Detect which cell encompasses the target text, then output its [X, Y] center coordinate. 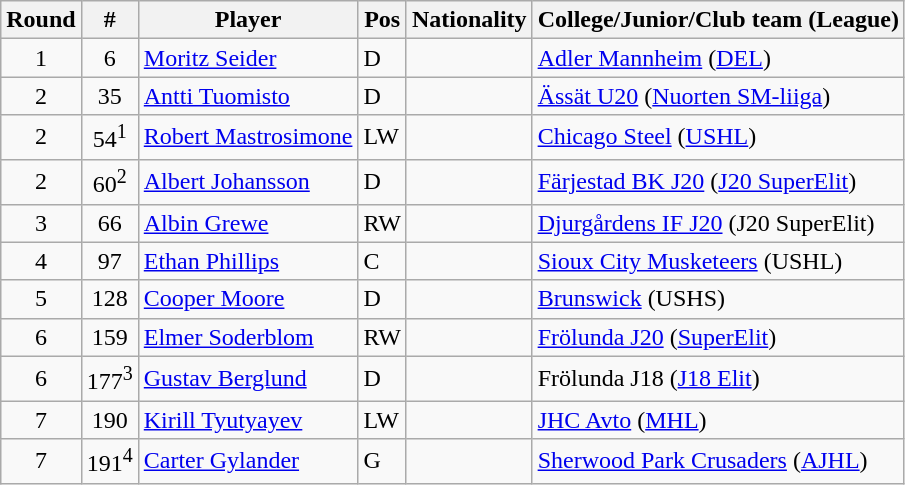
128 [110, 299]
Player [248, 20]
College/Junior/Club team (League) [718, 20]
# [110, 20]
1914 [110, 462]
Antti Tuomisto [248, 96]
Sherwood Park Crusaders (AJHL) [718, 462]
Brunswick (USHS) [718, 299]
Ässät U20 (Nuorten SM-liiga) [718, 96]
Chicago Steel (USHL) [718, 138]
5 [41, 299]
Färjestad BK J20 (J20 SuperElit) [718, 182]
66 [110, 223]
Pos [382, 20]
Sioux City Musketeers (USHL) [718, 261]
Nationality [469, 20]
190 [110, 420]
602 [110, 182]
Frölunda J18 (J18 Elit) [718, 378]
541 [110, 138]
Djurgårdens IF J20 (J20 SuperElit) [718, 223]
JHC Avto (MHL) [718, 420]
Robert Mastrosimone [248, 138]
Kirill Tyutyayev [248, 420]
97 [110, 261]
Albin Grewe [248, 223]
Cooper Moore [248, 299]
35 [110, 96]
Carter Gylander [248, 462]
1773 [110, 378]
4 [41, 261]
3 [41, 223]
Adler Mannheim (DEL) [718, 58]
Albert Johansson [248, 182]
Elmer Soderblom [248, 337]
Ethan Phillips [248, 261]
C [382, 261]
Frölunda J20 (SuperElit) [718, 337]
Round [41, 20]
Moritz Seider [248, 58]
G [382, 462]
Gustav Berglund [248, 378]
1 [41, 58]
159 [110, 337]
